Identify which cell holds the provided text, then report its (X, Y) central coordinate. 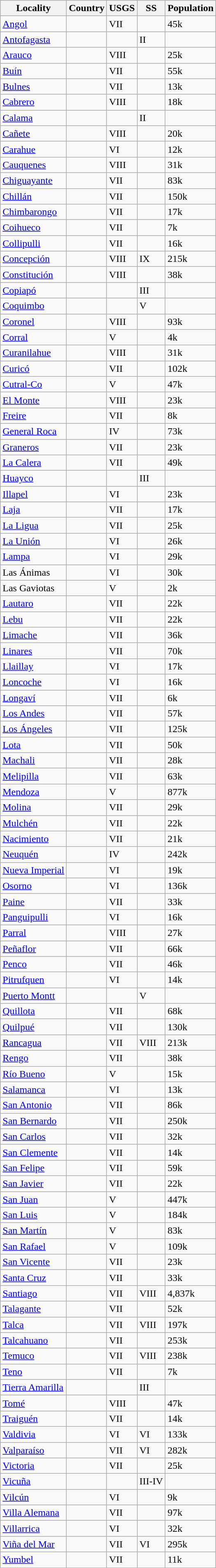
Curicó (34, 369)
Graneros (34, 447)
130k (191, 1027)
Curanilahue (34, 353)
Santa Cruz (34, 1278)
Talcahuano (34, 1340)
Cañete (34, 133)
125k (191, 729)
36k (191, 635)
Tomé (34, 1403)
Tierra Amarilla (34, 1387)
Yumbel (34, 1560)
109k (191, 1246)
97k (191, 1513)
133k (191, 1434)
Victoria (34, 1466)
Villa Alemana (34, 1513)
21k (191, 839)
18k (191, 102)
San Bernardo (34, 1121)
Copiapó (34, 290)
70k (191, 651)
Valparaíso (34, 1450)
Corral (34, 337)
12k (191, 149)
General Roca (34, 431)
San Clemente (34, 1152)
SS (151, 8)
Vilcún (34, 1497)
Osorno (34, 886)
Population (191, 8)
La Unión (34, 541)
Chillán (34, 196)
Cauquenes (34, 165)
93k (191, 322)
45k (191, 24)
8k (191, 415)
213k (191, 1043)
250k (191, 1121)
11k (191, 1560)
66k (191, 948)
877k (191, 792)
Mendoza (34, 792)
Huayco (34, 478)
Coihueco (34, 228)
Traiguén (34, 1419)
Concepción (34, 259)
238k (191, 1356)
Buín (34, 71)
Cabrero (34, 102)
San Juan (34, 1199)
Paine (34, 901)
Talca (34, 1325)
Llaillay (34, 666)
Salamanca (34, 1090)
15k (191, 1074)
III-IV (151, 1482)
30k (191, 572)
Cutral-Co (34, 384)
Melipilla (34, 776)
Locality (34, 8)
4,837k (191, 1293)
282k (191, 1450)
Temuco (34, 1356)
Molina (34, 807)
253k (191, 1340)
63k (191, 776)
6k (191, 698)
197k (191, 1325)
Constitución (34, 275)
Chiguayante (34, 180)
Coquimbo (34, 306)
Lampa (34, 557)
102k (191, 369)
49k (191, 463)
San Rafael (34, 1246)
Quilpué (34, 1027)
Freire (34, 415)
Las Ánimas (34, 572)
Loncoche (34, 682)
San Vicente (34, 1262)
Nacimiento (34, 839)
Los Andes (34, 714)
Lebu (34, 619)
Chimbarongo (34, 212)
Parral (34, 933)
Collipulli (34, 243)
Rengo (34, 1058)
La Ligua (34, 525)
Teno (34, 1372)
Arauco (34, 55)
Peñaflor (34, 948)
Santiago (34, 1293)
Carahue (34, 149)
Limache (34, 635)
46k (191, 964)
Panguipulli (34, 917)
Longaví (34, 698)
USGS (122, 8)
Machali (34, 761)
73k (191, 431)
447k (191, 1199)
59k (191, 1168)
2k (191, 588)
Lautaro (34, 604)
Nueva Imperial (34, 870)
Antofagasta (34, 40)
9k (191, 1497)
Coronel (34, 322)
Valdivia (34, 1434)
San Felipe (34, 1168)
4k (191, 337)
28k (191, 761)
La Calera (34, 463)
Country (87, 8)
Lota (34, 745)
Río Bueno (34, 1074)
Angol (34, 24)
55k (191, 71)
295k (191, 1544)
150k (191, 196)
136k (191, 886)
50k (191, 745)
San Javier (34, 1183)
86k (191, 1105)
Villarrica (34, 1528)
San Luis (34, 1215)
Las Gaviotas (34, 588)
Mulchén (34, 823)
26k (191, 541)
Vicuña (34, 1482)
27k (191, 933)
Illapel (34, 494)
San Martín (34, 1231)
Viña del Mar (34, 1544)
52k (191, 1309)
Linares (34, 651)
20k (191, 133)
San Carlos (34, 1136)
San Antonio (34, 1105)
19k (191, 870)
Neuquén (34, 854)
Los Ángeles (34, 729)
Pitrufquen (34, 980)
57k (191, 714)
IX (151, 259)
215k (191, 259)
Calama (34, 118)
Puerto Montt (34, 996)
184k (191, 1215)
242k (191, 854)
Laja (34, 510)
68k (191, 1011)
Rancagua (34, 1043)
Bulnes (34, 86)
El Monte (34, 400)
Penco (34, 964)
Talagante (34, 1309)
Quillota (34, 1011)
